Scan for the cell matching the given text and deliver its (X, Y) coordinate at center. 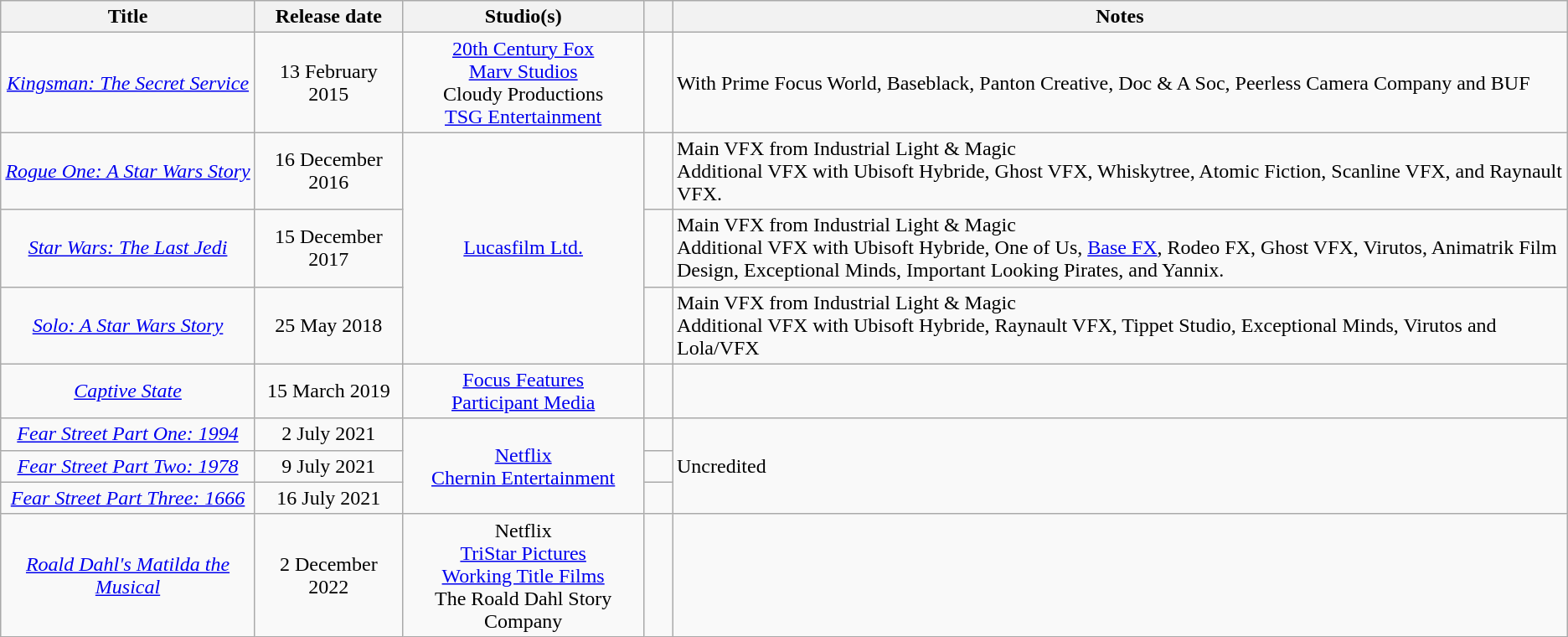
Captive State (128, 391)
Roald Dahl's Matilda the Musical (128, 575)
9 July 2021 (328, 466)
Fear Street Part Two: 1978 (128, 466)
Kingsman: The Secret Service (128, 82)
2 July 2021 (328, 434)
Solo: A Star Wars Story (128, 325)
Title (128, 17)
Main VFX from Industrial Light & MagicAdditional VFX with Ubisoft Hybride, Raynault VFX, Tippet Studio, Exceptional Minds, Virutos and Lola/VFX (1119, 325)
25 May 2018 (328, 325)
Fear Street Part One: 1994 (128, 434)
16 July 2021 (328, 498)
15 December 2017 (328, 248)
2 December 2022 (328, 575)
Star Wars: The Last Jedi (128, 248)
NetflixTriStar PicturesWorking Title FilmsThe Roald Dahl Story Company (523, 575)
Release date (328, 17)
Main VFX from Industrial Light & MagicAdditional VFX with Ubisoft Hybride, Ghost VFX, Whiskytree, Atomic Fiction, Scanline VFX, and Raynault VFX. (1119, 171)
13 February 2015 (328, 82)
Rogue One: A Star Wars Story (128, 171)
16 December 2016 (328, 171)
Fear Street Part Three: 1666 (128, 498)
Focus FeaturesParticipant Media (523, 391)
With Prime Focus World, Baseblack, Panton Creative, Doc & A Soc, Peerless Camera Company and BUF (1119, 82)
Uncredited (1119, 466)
Studio(s) (523, 17)
20th Century FoxMarv StudiosCloudy ProductionsTSG Entertainment (523, 82)
Notes (1119, 17)
Lucasfilm Ltd. (523, 248)
15 March 2019 (328, 391)
NetflixChernin Entertainment (523, 466)
